Locate the cell with the specified text and output its [X, Y] center coordinate. 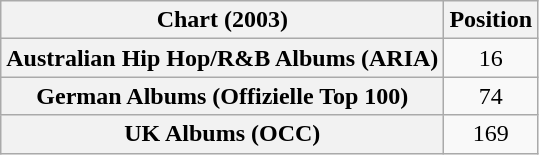
16 [491, 58]
74 [491, 96]
169 [491, 134]
Chart (2003) [222, 20]
German Albums (Offizielle Top 100) [222, 96]
UK Albums (OCC) [222, 134]
Australian Hip Hop/R&B Albums (ARIA) [222, 58]
Position [491, 20]
